Determine the (x, y) coordinate at the center of the cell enclosing the given text.  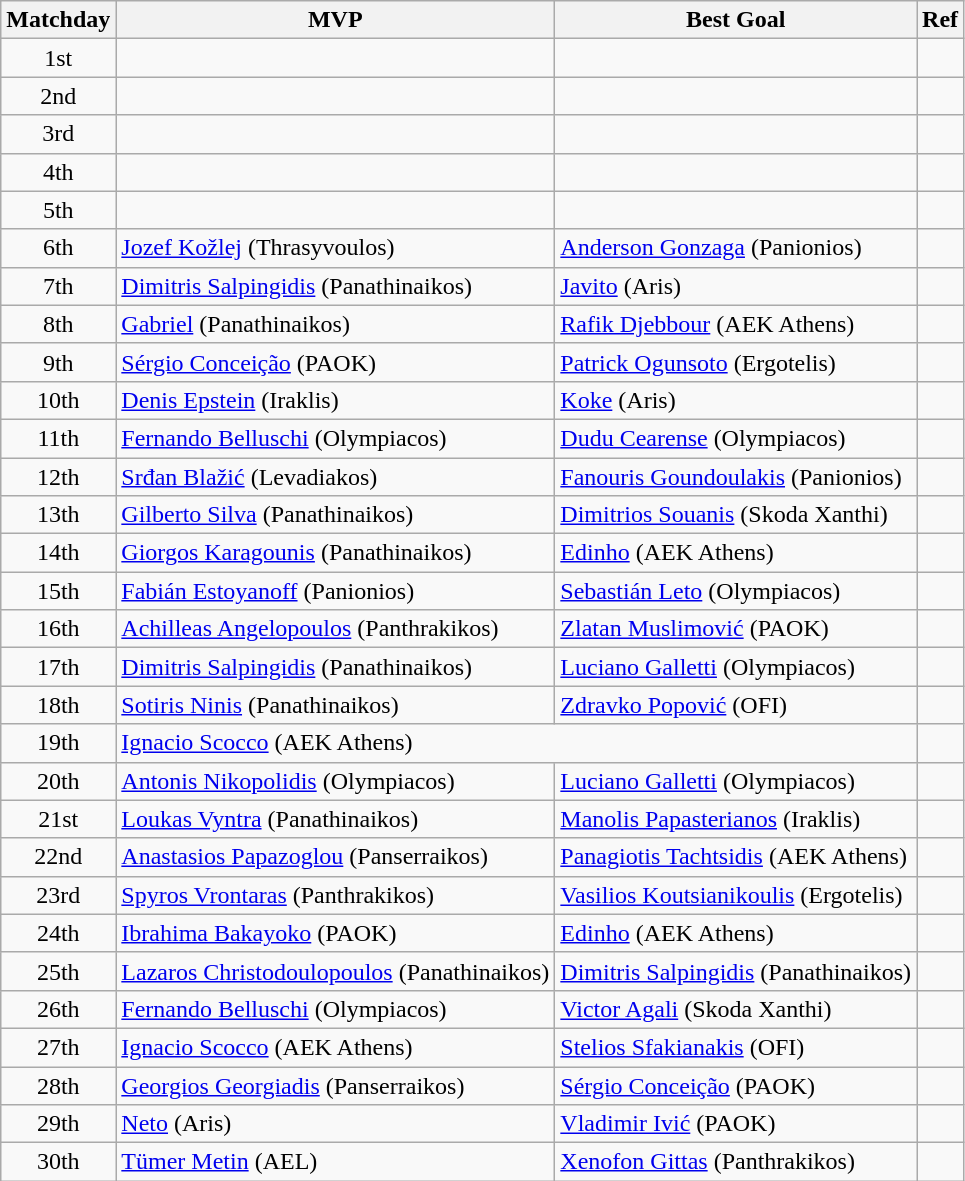
Fabián Estoyanoff (Panionios) (336, 591)
27th (58, 1047)
11th (58, 438)
Zdravko Popović (OFI) (736, 705)
Manolis Papasterianos (Iraklis) (736, 819)
Antonis Nikopolidis (Olympiacos) (336, 781)
Xenofon Gittas (Panthrakikos) (736, 1162)
10th (58, 400)
12th (58, 477)
Sebastián Leto (Olympiacos) (736, 591)
Ibrahima Bakayoko (PAOK) (336, 933)
18th (58, 705)
Spyros Vrontaras (Panthrakikos) (336, 895)
Patrick Ogunsoto (Ergotelis) (736, 362)
Rafik Djebbour (AEK Athens) (736, 324)
Giorgos Karagounis (Panathinaikos) (336, 553)
6th (58, 248)
Best Goal (736, 20)
Neto (Aris) (336, 1124)
14th (58, 553)
Lazaros Christodoulopoulos (Panathinaikos) (336, 971)
Vladimir Ivić (PAOK) (736, 1124)
24th (58, 933)
8th (58, 324)
Achilleas Angelopoulos (Panthrakikos) (336, 629)
Zlatan Muslimović (PAOK) (736, 629)
25th (58, 971)
2nd (58, 96)
30th (58, 1162)
Denis Epstein (Iraklis) (336, 400)
4th (58, 172)
Javito (Aris) (736, 286)
20th (58, 781)
Jozef Kožlej (Thrasyvoulos) (336, 248)
7th (58, 286)
Sotiris Ninis (Panathinaikos) (336, 705)
15th (58, 591)
13th (58, 515)
22nd (58, 857)
Georgios Georgiadis (Panserraikos) (336, 1085)
28th (58, 1085)
26th (58, 1009)
MVP (336, 20)
17th (58, 667)
23rd (58, 895)
Anderson Gonzaga (Panionios) (736, 248)
16th (58, 629)
Matchday (58, 20)
Ref (940, 20)
Anastasios Papazoglou (Panserraikos) (336, 857)
9th (58, 362)
Loukas Vyntra (Panathinaikos) (336, 819)
Gabriel (Panathinaikos) (336, 324)
Victor Agali (Skoda Xanthi) (736, 1009)
Tümer Metin (AEL) (336, 1162)
Gilberto Silva (Panathinaikos) (336, 515)
29th (58, 1124)
3rd (58, 134)
Koke (Aris) (736, 400)
Panagiotis Tachtsidis (AEK Athens) (736, 857)
Vasilios Koutsianikoulis (Ergotelis) (736, 895)
Dudu Cearense (Olympiacos) (736, 438)
1st (58, 58)
Srđan Blažić (Levadiakos) (336, 477)
Stelios Sfakianakis (OFI) (736, 1047)
Fanouris Goundoulakis (Panionios) (736, 477)
19th (58, 743)
5th (58, 210)
21st (58, 819)
Dimitrios Souanis (Skoda Xanthi) (736, 515)
